From the cell containing the given text, extract its center point as [x, y] coordinate. 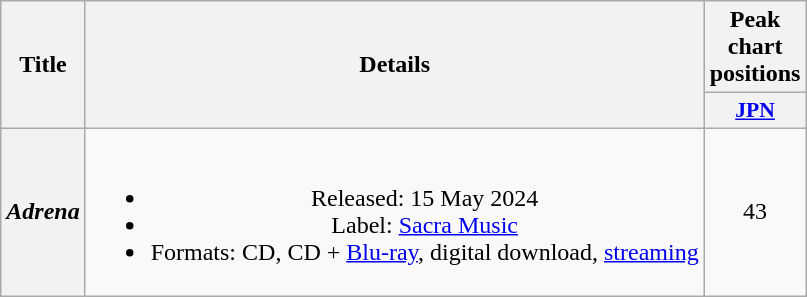
JPN [755, 111]
43 [755, 212]
Details [394, 65]
Title [43, 65]
Peak chart positions [755, 47]
Adrena [43, 212]
Released: 15 May 2024Label: Sacra MusicFormats: CD, CD + Blu-ray, digital download, streaming [394, 212]
